Output the (x, y) coordinate of the center of the cell containing the given text.  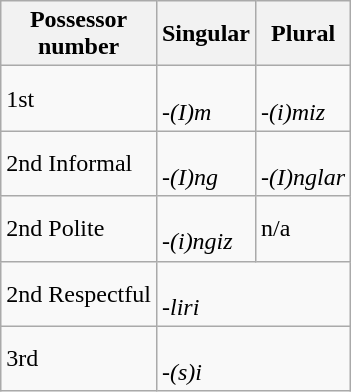
-(I)ng (206, 164)
1st (79, 98)
-(s)i (253, 358)
3rd (79, 358)
2nd Polite (79, 228)
Possessornumber (79, 34)
n/a (304, 228)
-(I)m (206, 98)
2nd Respectful (79, 294)
2nd Informal (79, 164)
-liri (253, 294)
Plural (304, 34)
-(i)ngiz (206, 228)
-(I)nglar (304, 164)
Singular (206, 34)
-(i)miz (304, 98)
